Provide the (X, Y) coordinate of the cell's center where the given text is located.  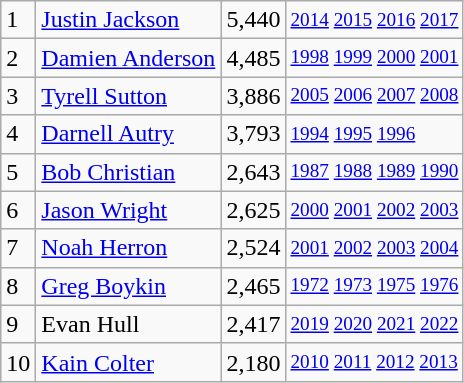
2,524 (254, 248)
8 (18, 286)
1994 1995 1996 (374, 134)
2,417 (254, 324)
2,465 (254, 286)
1 (18, 20)
Greg Boykin (128, 286)
9 (18, 324)
Darnell Autry (128, 134)
2019 2020 2021 2022 (374, 324)
2000 2001 2002 2003 (374, 210)
Noah Herron (128, 248)
Bob Christian (128, 172)
Kain Colter (128, 362)
Justin Jackson (128, 20)
Evan Hull (128, 324)
1998 1999 2000 2001 (374, 58)
1987 1988 1989 1990 (374, 172)
2 (18, 58)
Tyrell Sutton (128, 96)
4 (18, 134)
6 (18, 210)
2,625 (254, 210)
2010 2011 2012 2013 (374, 362)
2001 2002 2003 2004 (374, 248)
5 (18, 172)
3,886 (254, 96)
2005 2006 2007 2008 (374, 96)
10 (18, 362)
2,180 (254, 362)
4,485 (254, 58)
1972 1973 1975 1976 (374, 286)
Damien Anderson (128, 58)
2014 2015 2016 2017 (374, 20)
3,793 (254, 134)
2,643 (254, 172)
Jason Wright (128, 210)
5,440 (254, 20)
7 (18, 248)
3 (18, 96)
